Determine the (X, Y) coordinate at the center of the cell enclosing the given text.  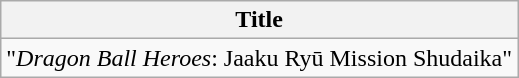
Title (260, 20)
"Dragon Ball Heroes: Jaaku Ryū Mission Shudaika" (260, 58)
